Extract the (x, y) coordinate from the center of the cell holding the provided text.  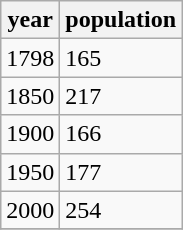
year (30, 20)
254 (121, 210)
165 (121, 58)
1900 (30, 134)
1850 (30, 96)
1950 (30, 172)
1798 (30, 58)
217 (121, 96)
177 (121, 172)
166 (121, 134)
population (121, 20)
2000 (30, 210)
